From the cell containing the given text, extract its center point as (X, Y) coordinate. 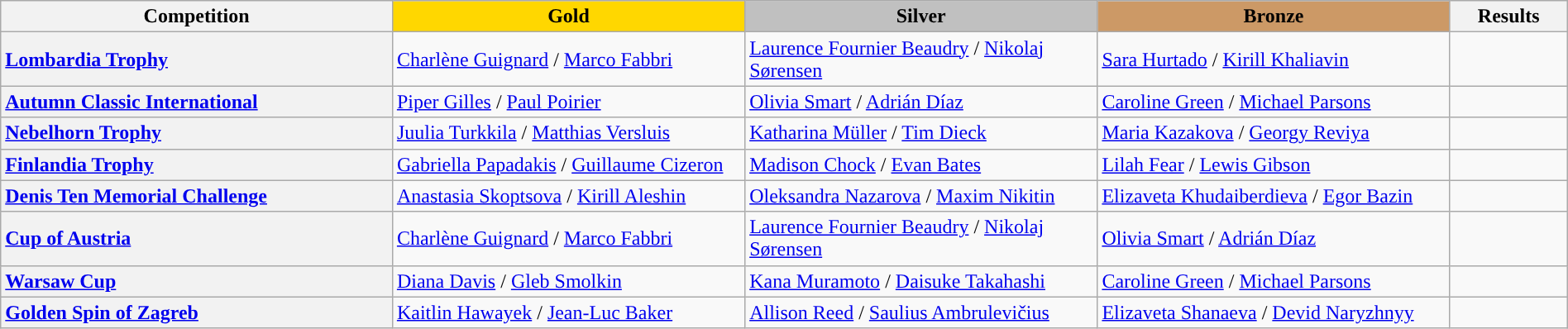
Madison Chock / Evan Bates (921, 164)
Bronze (1274, 17)
Juulia Turkkila / Matthias Versluis (568, 133)
Katharina Müller / Tim Dieck (921, 133)
Elizaveta Shanaeva / Devid Naryzhnyy (1274, 312)
Lombardia Trophy (197, 60)
Finlandia Trophy (197, 164)
Oleksandra Nazarova / Maxim Nikitin (921, 196)
Denis Ten Memorial Challenge (197, 196)
Gold (568, 17)
Elizaveta Khudaiberdieva / Egor Bazin (1274, 196)
Results (1508, 17)
Sara Hurtado / Kirill Khaliavin (1274, 60)
Autumn Classic International (197, 102)
Lilah Fear / Lewis Gibson (1274, 164)
Competition (197, 17)
Maria Kazakova / Georgy Reviya (1274, 133)
Kaitlin Hawayek / Jean-Luc Baker (568, 312)
Diana Davis / Gleb Smolkin (568, 281)
Cup of Austria (197, 238)
Nebelhorn Trophy (197, 133)
Allison Reed / Saulius Ambrulevičius (921, 312)
Silver (921, 17)
Gabriella Papadakis / Guillaume Cizeron (568, 164)
Golden Spin of Zagreb (197, 312)
Warsaw Cup (197, 281)
Kana Muramoto / Daisuke Takahashi (921, 281)
Piper Gilles / Paul Poirier (568, 102)
Anastasia Skoptsova / Kirill Aleshin (568, 196)
